Return the [x, y] coordinate for the center point of the cell that contains the specified text.  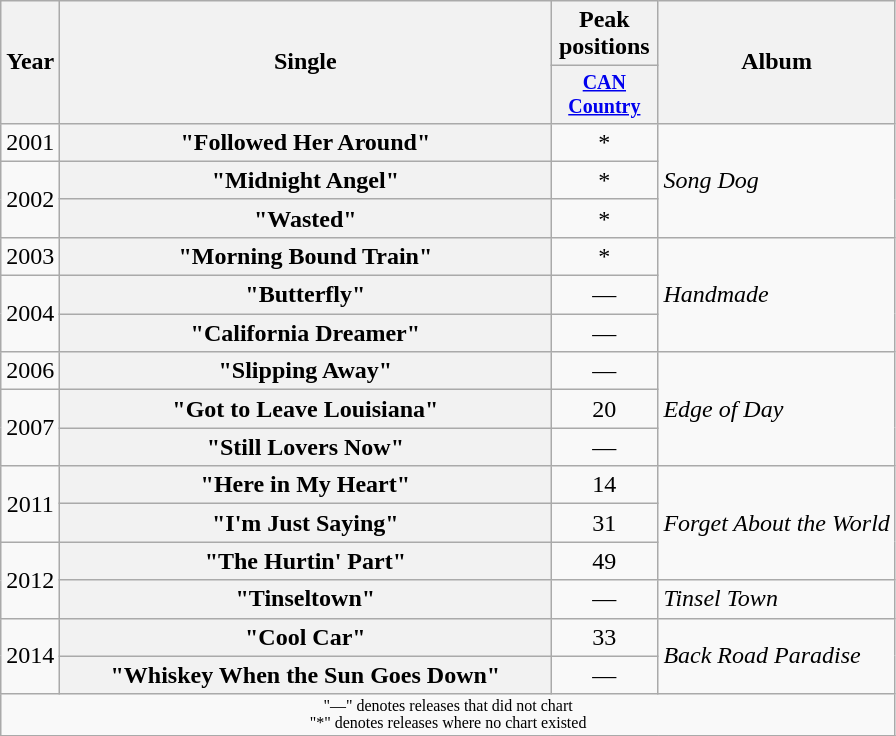
Peak positions [604, 34]
2002 [30, 199]
2007 [30, 428]
2006 [30, 371]
CAN Country [604, 94]
2003 [30, 256]
"Slipping Away" [306, 371]
"The Hurtin' Part" [306, 561]
Forget About the World [777, 523]
"Butterfly" [306, 295]
Handmade [777, 294]
Back Road Paradise [777, 656]
"Followed Her Around" [306, 142]
2014 [30, 656]
"Morning Bound Train" [306, 256]
"Whiskey When the Sun Goes Down" [306, 675]
20 [604, 409]
2011 [30, 504]
31 [604, 523]
"Cool Car" [306, 637]
"—" denotes releases that did not chart"*" denotes releases where no chart existed [448, 714]
"Got to Leave Louisiana" [306, 409]
Song Dog [777, 180]
"Wasted" [306, 218]
"California Dreamer" [306, 333]
"I'm Just Saying" [306, 523]
"Midnight Angel" [306, 180]
2012 [30, 580]
33 [604, 637]
2004 [30, 314]
2001 [30, 142]
Edge of Day [777, 409]
Album [777, 62]
Tinsel Town [777, 599]
"Still Lovers Now" [306, 447]
14 [604, 485]
"Tinseltown" [306, 599]
Single [306, 62]
Year [30, 62]
"Here in My Heart" [306, 485]
49 [604, 561]
